Capture the cell that displays the provided text and extract its (X, Y) central coordinate. 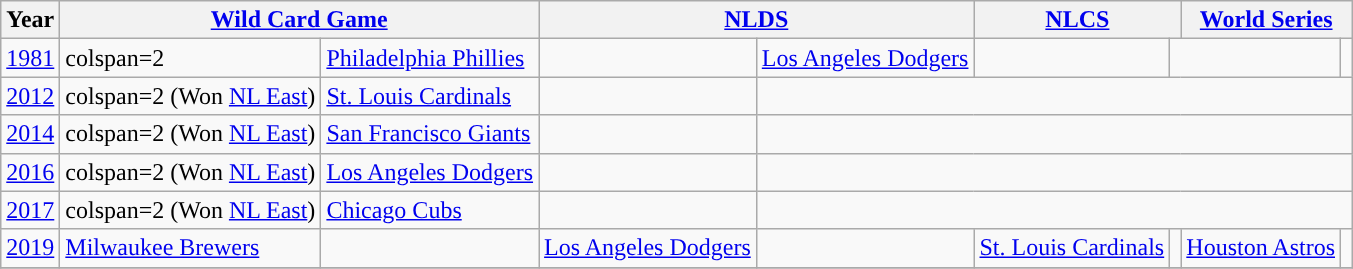
Wild Card Game (300, 20)
World Series (1266, 20)
2014 (30, 134)
1981 (30, 58)
NLDS (756, 20)
NLCS (1078, 20)
2012 (30, 96)
colspan=2 (190, 58)
Year (30, 20)
Houston Astros (1261, 248)
Philadelphia Phillies (430, 58)
2017 (30, 210)
San Francisco Giants (430, 134)
2016 (30, 172)
2019 (30, 248)
Milwaukee Brewers (190, 248)
Chicago Cubs (430, 210)
